Locate the cell with the specified text and output its [X, Y] center coordinate. 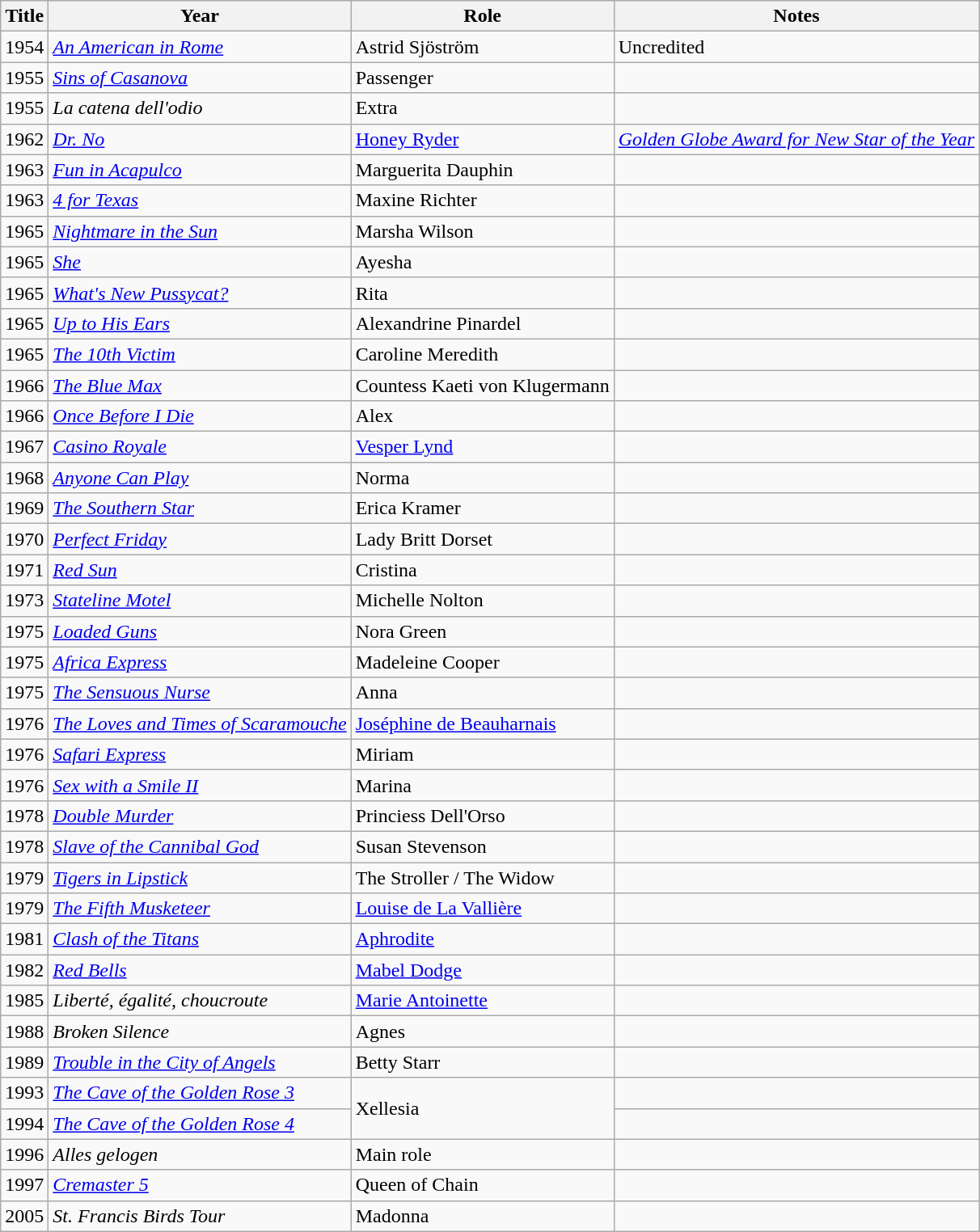
Stateline Motel [200, 601]
Xellesia [482, 1108]
Ayesha [482, 262]
Uncredited [796, 47]
Joséphine de Beauharnais [482, 724]
Marguerita Dauphin [482, 170]
Madeleine Cooper [482, 662]
1970 [24, 539]
Africa Express [200, 662]
Liberté, égalité, choucroute [200, 1001]
The Blue Max [200, 386]
Mabel Dodge [482, 970]
Up to His Ears [200, 323]
1962 [24, 139]
Agnes [482, 1032]
Once Before I Die [200, 416]
Tigers in Lipstick [200, 877]
1954 [24, 47]
Trouble in the City of Angels [200, 1062]
Role [482, 16]
Year [200, 16]
Clash of the Titans [200, 939]
Countess Kaeti von Klugermann [482, 386]
Madonna [482, 1216]
Broken Silence [200, 1032]
The Loves and Times of Scaramouche [200, 724]
Anyone Can Play [200, 478]
The Cave of the Golden Rose 3 [200, 1093]
1997 [24, 1185]
Safari Express [200, 754]
Red Sun [200, 570]
Extra [482, 108]
The Stroller / The Widow [482, 877]
Passenger [482, 78]
Michelle Nolton [482, 601]
The 10th Victim [200, 354]
The Fifth Musketeer [200, 909]
Queen of Chain [482, 1185]
Marie Antoinette [482, 1001]
1969 [24, 508]
1989 [24, 1062]
1982 [24, 970]
Golden Globe Award for New Star of the Year [796, 139]
2005 [24, 1216]
Main role [482, 1154]
The Sensuous Nurse [200, 693]
1971 [24, 570]
Marina [482, 785]
Cristina [482, 570]
1981 [24, 939]
Sins of Casanova [200, 78]
Aphrodite [482, 939]
Nora Green [482, 631]
1967 [24, 447]
Perfect Friday [200, 539]
Honey Ryder [482, 139]
Lady Britt Dorset [482, 539]
Astrid Sjöström [482, 47]
Dr. No [200, 139]
Caroline Meredith [482, 354]
Nightmare in the Sun [200, 231]
She [200, 262]
1988 [24, 1032]
1993 [24, 1093]
Anna [482, 693]
Louise de La Vallière [482, 909]
Susan Stevenson [482, 846]
Rita [482, 293]
1985 [24, 1001]
Casino Royale [200, 447]
Sex with a Smile II [200, 785]
St. Francis Birds Tour [200, 1216]
Cremaster 5 [200, 1185]
4 for Texas [200, 200]
Princiess Dell'Orso [482, 816]
Alex [482, 416]
1996 [24, 1154]
1994 [24, 1124]
Erica Kramer [482, 508]
Double Murder [200, 816]
Alles gelogen [200, 1154]
Loaded Guns [200, 631]
Notes [796, 16]
Vesper Lynd [482, 447]
Maxine Richter [482, 200]
1968 [24, 478]
The Cave of the Golden Rose 4 [200, 1124]
Miriam [482, 754]
Fun in Acapulco [200, 170]
What's New Pussycat? [200, 293]
Norma [482, 478]
Red Bells [200, 970]
Title [24, 16]
The Southern Star [200, 508]
Betty Starr [482, 1062]
1973 [24, 601]
Slave of the Cannibal God [200, 846]
Alexandrine Pinardel [482, 323]
Marsha Wilson [482, 231]
An American in Rome [200, 47]
La catena dell'odio [200, 108]
